Scan for the cell matching the given text and deliver its [X, Y] coordinate at center. 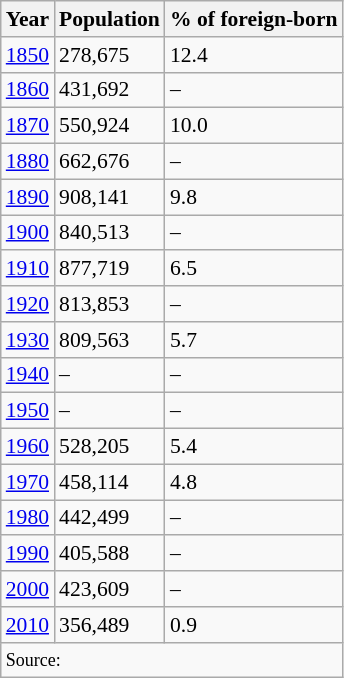
1980 [28, 518]
9.8 [254, 197]
528,205 [110, 447]
431,692 [110, 90]
550,924 [110, 126]
442,499 [110, 518]
1930 [28, 340]
Source: [172, 660]
Year [28, 19]
5.7 [254, 340]
1890 [28, 197]
1910 [28, 269]
4.8 [254, 482]
Population [110, 19]
458,114 [110, 482]
2010 [28, 625]
6.5 [254, 269]
1940 [28, 375]
840,513 [110, 233]
1960 [28, 447]
12.4 [254, 55]
908,141 [110, 197]
662,676 [110, 162]
1860 [28, 90]
1920 [28, 304]
% of foreign-born [254, 19]
1950 [28, 411]
813,853 [110, 304]
10.0 [254, 126]
0.9 [254, 625]
1850 [28, 55]
405,588 [110, 554]
423,609 [110, 589]
1900 [28, 233]
1880 [28, 162]
356,489 [110, 625]
278,675 [110, 55]
1970 [28, 482]
5.4 [254, 447]
2000 [28, 589]
877,719 [110, 269]
809,563 [110, 340]
1990 [28, 554]
1870 [28, 126]
